From the cell containing the given text, extract its center point as (X, Y) coordinate. 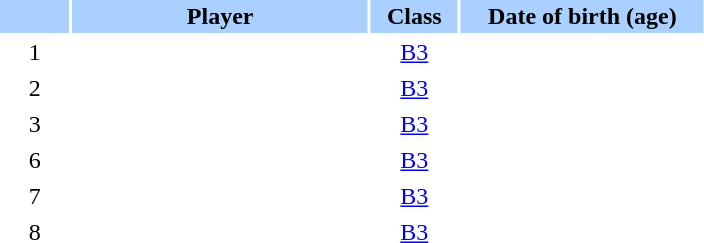
7 (34, 196)
6 (34, 160)
3 (34, 124)
2 (34, 88)
1 (34, 52)
Class (414, 16)
Date of birth (age) (582, 16)
Player (220, 16)
